Locate the cell with the specified text and output its [x, y] center coordinate. 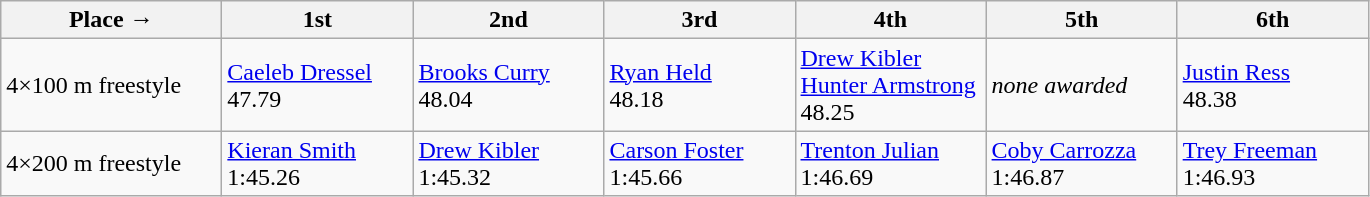
5th [1082, 20]
Trey Freeman 1:46.93 [1272, 164]
Drew Kibler 1:45.32 [508, 164]
Ryan Held 48.18 [700, 85]
Carson Foster 1:45.66 [700, 164]
Justin Ress 48.38 [1272, 85]
Coby Carrozza 1:46.87 [1082, 164]
Kieran Smith 1:45.26 [318, 164]
1st [318, 20]
none awarded [1082, 85]
4×100 m freestyle [112, 85]
Place → [112, 20]
Brooks Curry 48.04 [508, 85]
4th [890, 20]
3rd [700, 20]
4×200 m freestyle [112, 164]
6th [1272, 20]
2nd [508, 20]
Caeleb Dressel 47.79 [318, 85]
Drew Kibler Hunter Armstrong 48.25 [890, 85]
Trenton Julian 1:46.69 [890, 164]
